For the text-containing cell, return its midpoint in [X, Y] coordinate format. 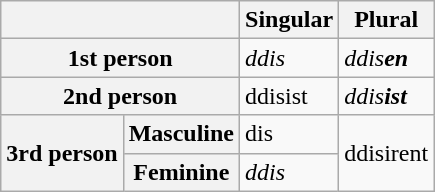
ddisen [386, 58]
Plural [386, 20]
Masculine [181, 134]
1st person [120, 58]
dis [290, 134]
Singular [290, 20]
ddisirent [386, 153]
Feminine [181, 172]
3rd person [62, 153]
2nd person [120, 96]
